Locate the cell with the specified text and output its [X, Y] center coordinate. 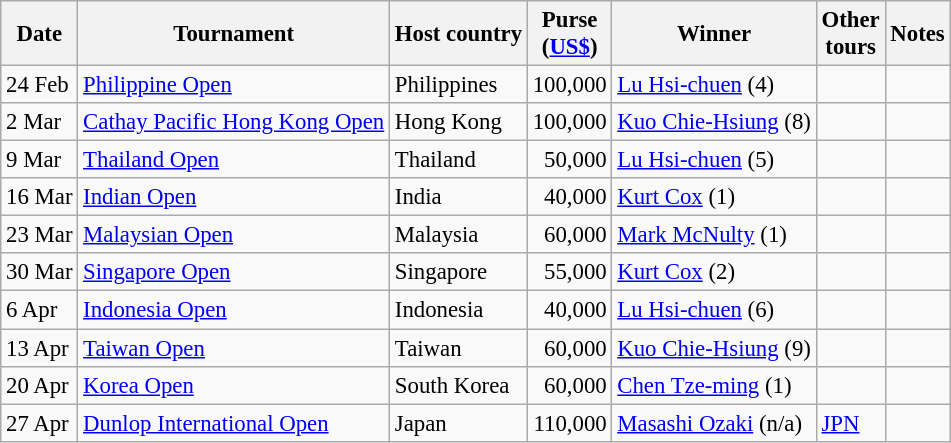
South Korea [459, 385]
Indonesia Open [234, 310]
27 Apr [40, 423]
20 Apr [40, 385]
9 Mar [40, 160]
Singapore [459, 273]
Lu Hsi-chuen (4) [714, 85]
Malaysian Open [234, 235]
Host country [459, 34]
30 Mar [40, 273]
Lu Hsi-chuen (6) [714, 310]
Philippines [459, 85]
Winner [714, 34]
Chen Tze-ming (1) [714, 385]
Indonesia [459, 310]
India [459, 197]
Kurt Cox (1) [714, 197]
Thailand [459, 160]
JPN [850, 423]
Malaysia [459, 235]
Notes [918, 34]
Thailand Open [234, 160]
Mark McNulty (1) [714, 235]
50,000 [570, 160]
Hong Kong [459, 122]
Korea Open [234, 385]
2 Mar [40, 122]
6 Apr [40, 310]
Kuo Chie-Hsiung (9) [714, 348]
110,000 [570, 423]
Indian Open [234, 197]
Japan [459, 423]
Kurt Cox (2) [714, 273]
16 Mar [40, 197]
Philippine Open [234, 85]
24 Feb [40, 85]
Taiwan [459, 348]
23 Mar [40, 235]
Date [40, 34]
13 Apr [40, 348]
Dunlop International Open [234, 423]
55,000 [570, 273]
Purse(US$) [570, 34]
Lu Hsi-chuen (5) [714, 160]
Masashi Ozaki (n/a) [714, 423]
Kuo Chie-Hsiung (8) [714, 122]
Singapore Open [234, 273]
Taiwan Open [234, 348]
Cathay Pacific Hong Kong Open [234, 122]
Tournament [234, 34]
Othertours [850, 34]
